Return the (x, y) coordinate for the center point of the cell that contains the specified text.  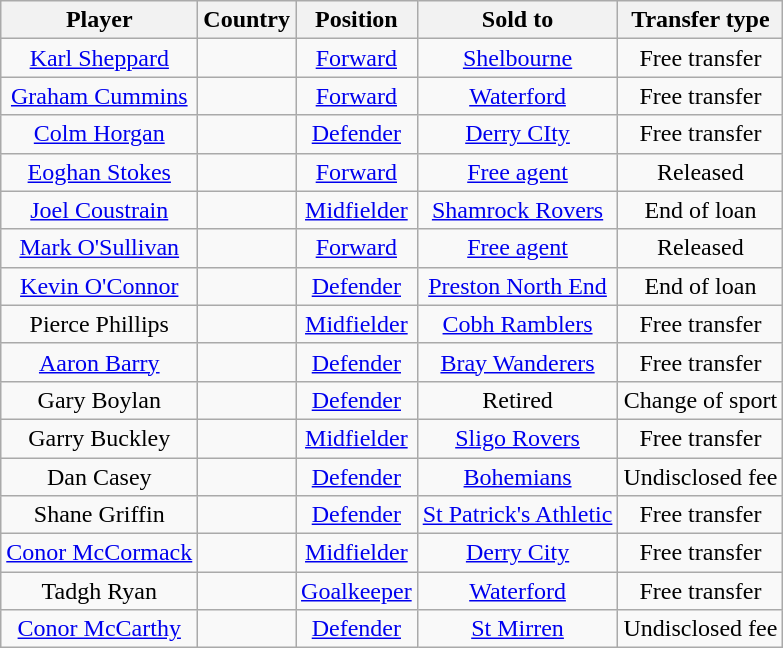
Player (100, 20)
Eoghan Stokes (100, 172)
Karl Sheppard (100, 58)
Kevin O'Connor (100, 286)
Dan Casey (100, 477)
St Patrick's Athletic (518, 515)
Pierce Phillips (100, 324)
Shane Griffin (100, 515)
Derry City (518, 553)
Graham Cummins (100, 96)
Goalkeeper (357, 591)
Joel Coustrain (100, 210)
Bray Wanderers (518, 362)
Mark O'Sullivan (100, 248)
Country (247, 20)
Sligo Rovers (518, 438)
Shelbourne (518, 58)
Bohemians (518, 477)
Transfer type (700, 20)
Derry CIty (518, 134)
Change of sport (700, 400)
Colm Horgan (100, 134)
Preston North End (518, 286)
Conor McCormack (100, 553)
Sold to (518, 20)
Conor McCarthy (100, 629)
Aaron Barry (100, 362)
Position (357, 20)
St Mirren (518, 629)
Retired (518, 400)
Garry Buckley (100, 438)
Gary Boylan (100, 400)
Tadgh Ryan (100, 591)
Cobh Ramblers (518, 324)
Shamrock Rovers (518, 210)
